Scan for the cell matching the given text and deliver its (X, Y) coordinate at center. 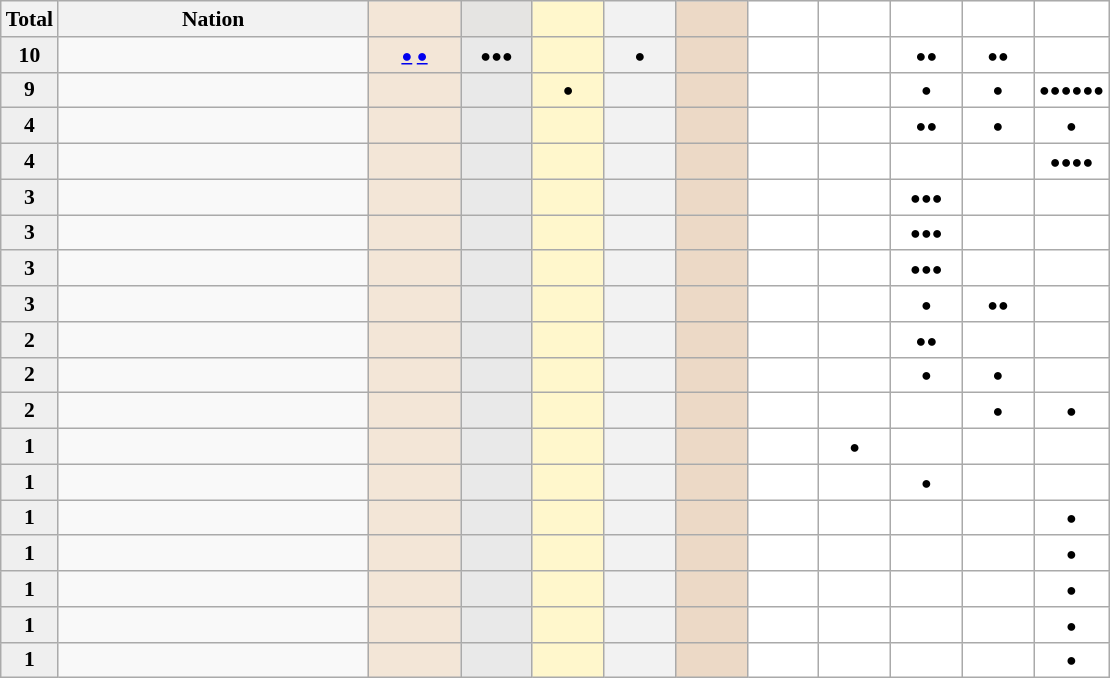
●●●●●● (1072, 90)
●●●● (1072, 162)
● ● (414, 55)
Total (30, 19)
9 (30, 90)
Nation (213, 19)
10 (30, 55)
